From the cell containing the given text, extract its center point as [X, Y] coordinate. 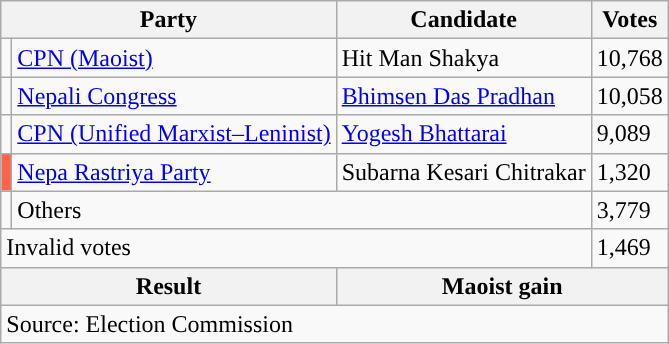
Party [168, 20]
CPN (Maoist) [174, 58]
Candidate [464, 20]
Source: Election Commission [334, 324]
1,469 [630, 248]
1,320 [630, 172]
10,058 [630, 96]
Subarna Kesari Chitrakar [464, 172]
3,779 [630, 210]
Maoist gain [502, 286]
Nepali Congress [174, 96]
Result [168, 286]
Hit Man Shakya [464, 58]
9,089 [630, 134]
10,768 [630, 58]
Others [302, 210]
Yogesh Bhattarai [464, 134]
Votes [630, 20]
CPN (Unified Marxist–Leninist) [174, 134]
Invalid votes [296, 248]
Bhimsen Das Pradhan [464, 96]
Nepa Rastriya Party [174, 172]
